For the text-containing cell, return its midpoint in (X, Y) coordinate format. 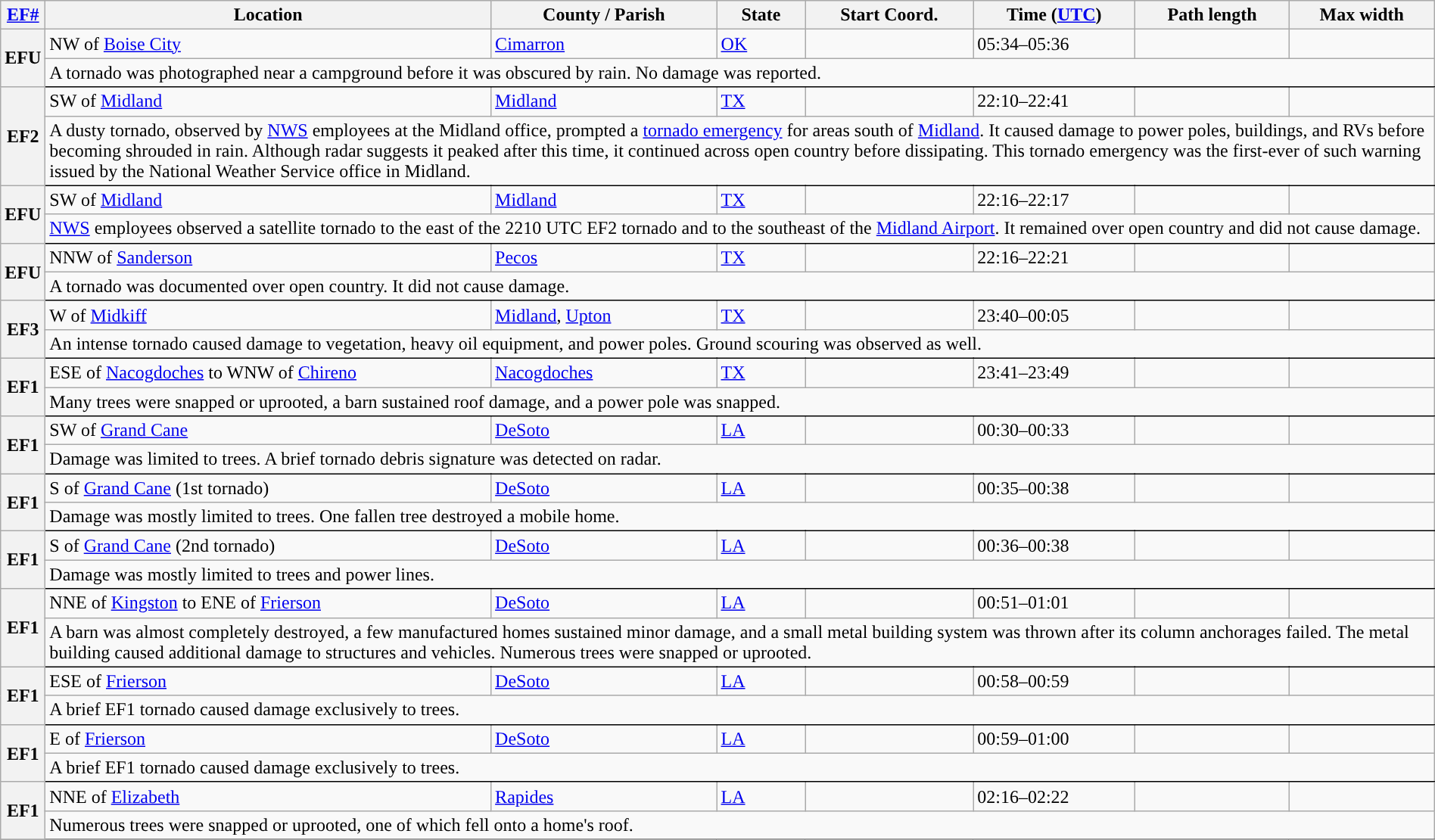
Time (UTC) (1054, 15)
00:35–00:38 (1054, 488)
00:59–01:00 (1054, 739)
23:41–23:49 (1054, 372)
00:36–00:38 (1054, 546)
NW of Boise City (268, 44)
NNE of Kingston to ENE of Frierson (268, 603)
E of Frierson (268, 739)
Nacogdoches (604, 372)
Numerous trees were snapped or uprooted, one of which fell onto a home's roof. (740, 825)
Start Coord. (889, 15)
Many trees were snapped or uprooted, a barn sustained roof damage, and a power pole was snapped. (740, 402)
S of Grand Cane (2nd tornado) (268, 546)
W of Midkiff (268, 315)
EF# (23, 15)
02:16–02:22 (1054, 796)
S of Grand Cane (1st tornado) (268, 488)
Rapides (604, 796)
A tornado was documented over open country. It did not cause damage. (740, 286)
County / Parish (604, 15)
SW of Grand Cane (268, 431)
Location (268, 15)
NNE of Elizabeth (268, 796)
Midland, Upton (604, 315)
22:16–22:21 (1054, 257)
Pecos (604, 257)
Damage was mostly limited to trees. One fallen tree destroyed a mobile home. (740, 517)
Damage was mostly limited to trees and power lines. (740, 574)
00:58–00:59 (1054, 681)
23:40–00:05 (1054, 315)
EF3 (23, 329)
Damage was limited to trees. A brief tornado debris signature was detected on radar. (740, 459)
22:16–22:17 (1054, 200)
00:51–01:01 (1054, 603)
Cimarron (604, 44)
A tornado was photographed near a campground before it was obscured by rain. No damage was reported. (740, 73)
OK (761, 44)
Max width (1362, 15)
NNW of Sanderson (268, 257)
State (761, 15)
ESE of Frierson (268, 681)
22:10–22:41 (1054, 101)
00:30–00:33 (1054, 431)
Path length (1212, 15)
EF2 (23, 136)
05:34–05:36 (1054, 44)
ESE of Nacogdoches to WNW of Chireno (268, 372)
An intense tornado caused damage to vegetation, heavy oil equipment, and power poles. Ground scouring was observed as well. (740, 344)
